Return [X, Y] of the center of cell containing provided text 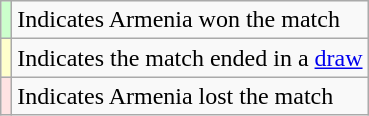
Indicates the match ended in a draw [190, 58]
Indicates Armenia lost the match [190, 96]
Indicates Armenia won the match [190, 20]
